Return the (x, y) coordinate for the center point of the cell that contains the specified text.  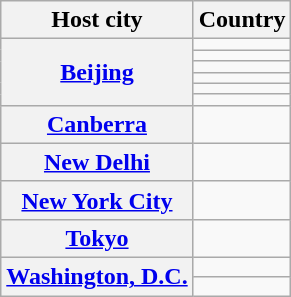
Canberra (97, 124)
Washington, D.C. (97, 276)
Beijing (97, 72)
New York City (97, 200)
Country (242, 20)
Tokyo (97, 238)
Host city (97, 20)
New Delhi (97, 162)
